Detect which cell encompasses the target text, then output its (x, y) center coordinate. 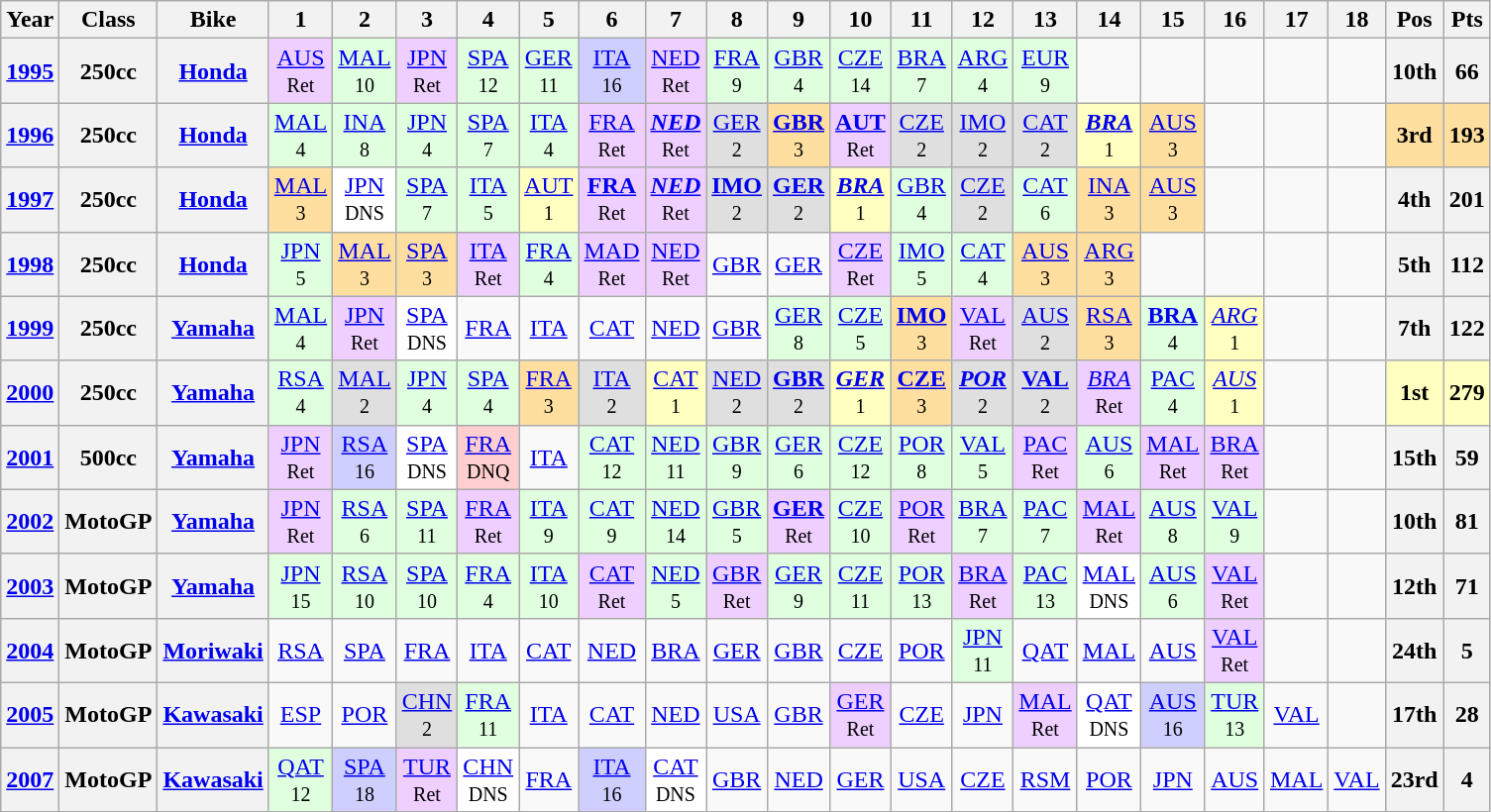
POR8 (921, 457)
6 (612, 20)
81 (1466, 521)
ITARet (488, 263)
FRA3 (549, 392)
JPNDNS (365, 200)
CZE12 (861, 457)
RSA3 (1109, 329)
1996 (30, 135)
JPN11 (983, 650)
VAL2 (1045, 392)
CHNDNS (488, 778)
GBR2 (799, 392)
CZERet (861, 263)
INA8 (365, 135)
SPA4 (488, 392)
ITA4 (549, 135)
QAT (1045, 650)
PAC7 (1045, 521)
GER1 (861, 392)
RSA6 (365, 521)
JPN5 (300, 263)
Pos (1415, 20)
1998 (30, 263)
AUSRet (300, 71)
RSA (300, 650)
9 (799, 20)
1999 (30, 329)
MALDNS (1109, 586)
GBR3 (799, 135)
ARG4 (983, 71)
VAL9 (1234, 521)
201 (1466, 200)
ITA9 (549, 521)
MAL2 (365, 392)
CAT12 (612, 457)
CATDNS (676, 778)
10 (861, 20)
16 (1234, 20)
FRADNQ (488, 457)
15th (1415, 457)
1 (300, 20)
71 (1466, 586)
AUS16 (1173, 715)
GER8 (799, 329)
CZE3 (921, 392)
CHN2 (427, 715)
2 (365, 20)
POR2 (983, 392)
2004 (30, 650)
PAC4 (1173, 392)
17 (1296, 20)
SPA12 (488, 71)
3rd (1415, 135)
Bike (213, 20)
FRA9 (737, 71)
NED5 (676, 586)
FRA11 (488, 715)
SPA18 (365, 778)
SPA11 (427, 521)
279 (1466, 392)
CZE11 (861, 586)
JPN15 (300, 586)
193 (1466, 135)
Year (30, 20)
NED2 (737, 392)
CZE14 (861, 71)
INA3 (1109, 200)
ITA5 (488, 200)
PAC13 (1045, 586)
BRA (676, 650)
28 (1466, 715)
122 (1466, 329)
GBR9 (737, 457)
PORRet (921, 521)
59 (1466, 457)
112 (1466, 263)
CAT6 (1045, 200)
23rd (1415, 778)
NED11 (676, 457)
2001 (30, 457)
IMO5 (921, 263)
MAL10 (365, 71)
RSM (1045, 778)
AUS8 (1173, 521)
1995 (30, 71)
CAT4 (983, 263)
2007 (30, 778)
2005 (30, 715)
AUTRet (861, 135)
500cc (109, 457)
CAT9 (612, 521)
2000 (30, 392)
66 (1466, 71)
TURRet (427, 778)
SPA10 (427, 586)
2003 (30, 586)
RSA4 (300, 392)
NED14 (676, 521)
5th (1415, 263)
7 (676, 20)
4th (1415, 200)
GER11 (549, 71)
12 (983, 20)
AUS1 (1234, 392)
GER9 (799, 586)
BRA4 (1173, 329)
2002 (30, 521)
SPA3 (427, 263)
CAT2 (1045, 135)
17th (1415, 715)
CZE5 (861, 329)
POR13 (921, 586)
7th (1415, 329)
EUR9 (1045, 71)
IMO3 (921, 329)
14 (1109, 20)
GBR5 (737, 521)
3 (427, 20)
RSA10 (365, 586)
CATRet (612, 586)
1st (1415, 392)
CAT1 (676, 392)
GER6 (799, 457)
1997 (30, 200)
MADRet (612, 263)
QAT12 (300, 778)
VAL5 (983, 457)
Pts (1466, 20)
QATDNS (1109, 715)
15 (1173, 20)
Class (109, 20)
SPA (365, 650)
TUR13 (1234, 715)
13 (1045, 20)
GBRRet (737, 586)
Moriwaki (213, 650)
18 (1357, 20)
AUS2 (1045, 329)
CZE10 (861, 521)
12th (1415, 586)
AUT1 (549, 200)
ARG1 (1234, 329)
ESP (300, 715)
11 (921, 20)
ITA10 (549, 586)
ARG3 (1109, 263)
PACRet (1045, 457)
RSA16 (365, 457)
24th (1415, 650)
ITA2 (612, 392)
8 (737, 20)
